Output the (x, y) coordinate of the center of the cell containing the given text.  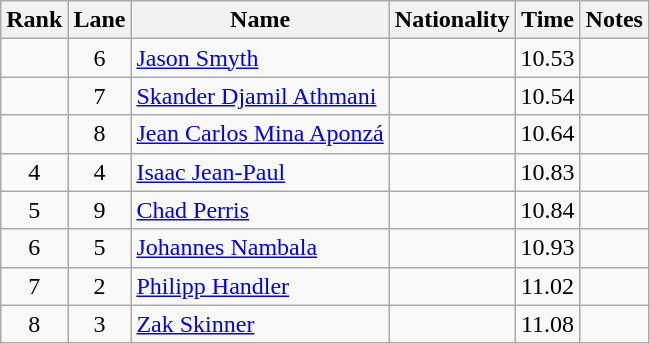
Chad Perris (260, 210)
10.54 (548, 96)
11.08 (548, 324)
Johannes Nambala (260, 248)
Notes (614, 20)
10.83 (548, 172)
Time (548, 20)
Nationality (452, 20)
Isaac Jean-Paul (260, 172)
Jason Smyth (260, 58)
10.64 (548, 134)
10.93 (548, 248)
Jean Carlos Mina Aponzá (260, 134)
Philipp Handler (260, 286)
Rank (34, 20)
Skander Djamil Athmani (260, 96)
10.53 (548, 58)
3 (100, 324)
9 (100, 210)
Zak Skinner (260, 324)
2 (100, 286)
Name (260, 20)
Lane (100, 20)
10.84 (548, 210)
11.02 (548, 286)
